Determine the [X, Y] coordinate at the center of the cell enclosing the given text.  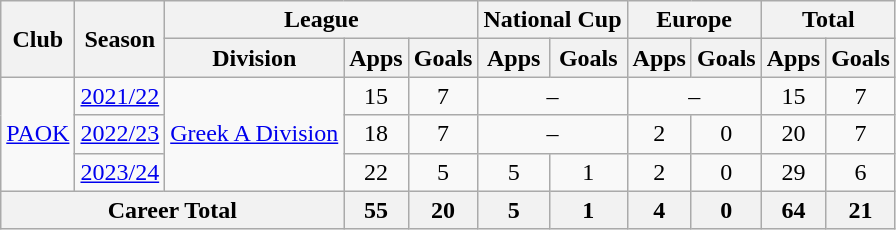
Total [828, 20]
4 [659, 210]
Club [38, 39]
PAOK [38, 134]
2021/22 [120, 96]
55 [376, 210]
Division [254, 58]
2022/23 [120, 134]
22 [376, 172]
Career Total [172, 210]
21 [861, 210]
18 [376, 134]
Greek A Division [254, 134]
Europe [694, 20]
National Cup [552, 20]
2023/24 [120, 172]
Season [120, 39]
29 [793, 172]
League [322, 20]
64 [793, 210]
6 [861, 172]
